Provide the (X, Y) coordinate of the cell's center where the given text is located.  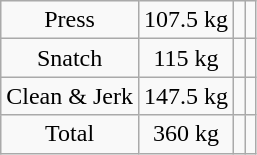
Clean & Jerk (70, 96)
Press (70, 20)
107.5 kg (186, 20)
147.5 kg (186, 96)
Total (70, 134)
115 kg (186, 58)
360 kg (186, 134)
Snatch (70, 58)
